Search for the cell housing the specified text and yield its [X, Y] center coordinate. 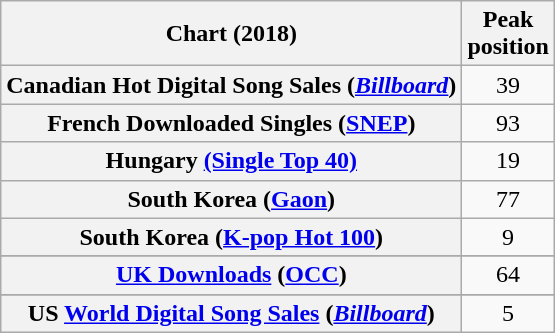
93 [508, 123]
5 [508, 313]
77 [508, 199]
39 [508, 85]
9 [508, 237]
19 [508, 161]
Peakposition [508, 34]
South Korea (Gaon) [232, 199]
Hungary (Single Top 40) [232, 161]
French Downloaded Singles (SNEP) [232, 123]
South Korea (K-pop Hot 100) [232, 237]
Canadian Hot Digital Song Sales (Billboard) [232, 85]
Chart (2018) [232, 34]
UK Downloads (OCC) [232, 275]
US World Digital Song Sales (Billboard) [232, 313]
64 [508, 275]
